Pinpoint the cell where the given text exists, returning its (X, Y) midpoint coordinate. 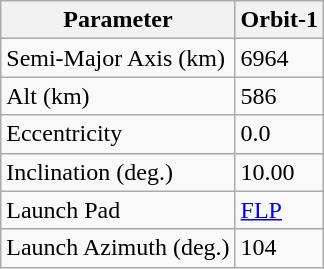
104 (279, 248)
Eccentricity (118, 134)
Alt (km) (118, 96)
Parameter (118, 20)
Launch Azimuth (deg.) (118, 248)
6964 (279, 58)
10.00 (279, 172)
Semi-Major Axis (km) (118, 58)
Launch Pad (118, 210)
586 (279, 96)
FLP (279, 210)
Inclination (deg.) (118, 172)
0.0 (279, 134)
Orbit-1 (279, 20)
